For the text-containing cell, return its midpoint in (x, y) coordinate format. 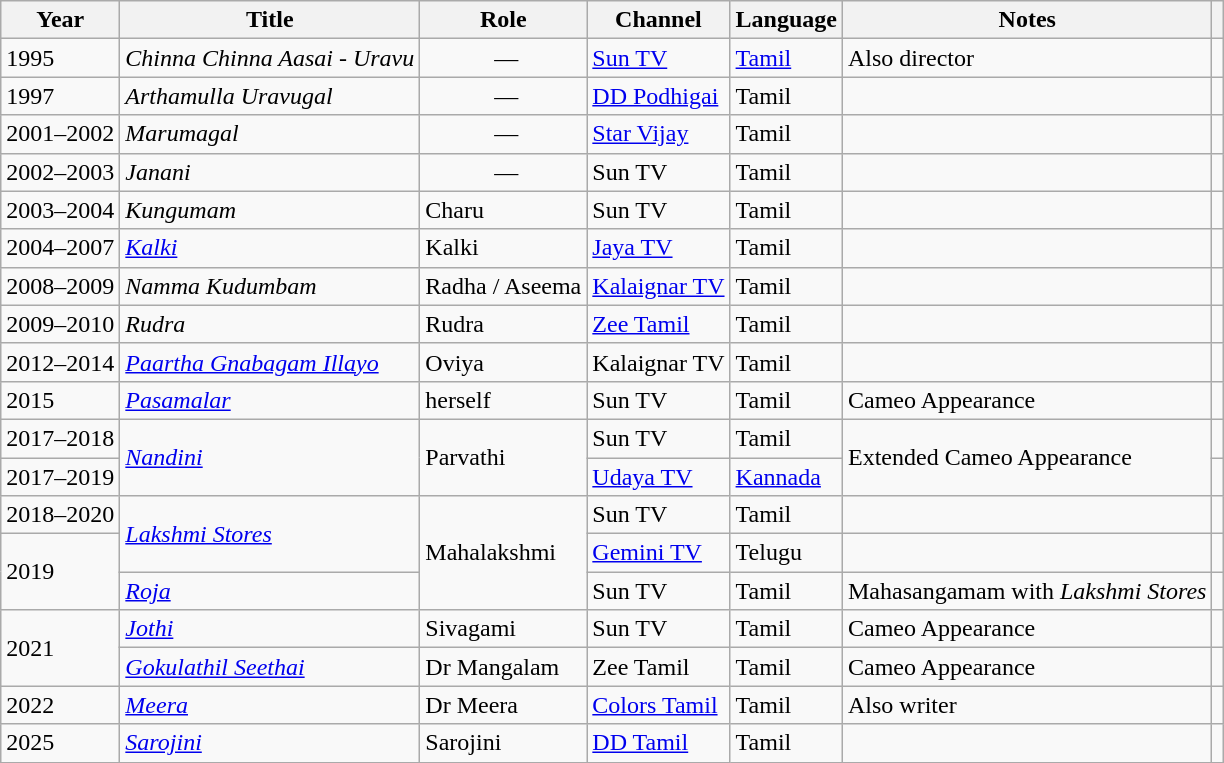
Jaya TV (658, 248)
2002–2003 (60, 172)
1995 (60, 58)
Janani (270, 172)
Title (270, 20)
2012–2014 (60, 362)
Mahasangamam with Lakshmi Stores (1026, 591)
Dr Meera (504, 705)
2008–2009 (60, 286)
2019 (60, 572)
Dr Mangalam (504, 667)
Pasamalar (270, 400)
Kannada (786, 477)
Star Vijay (658, 134)
Oviya (504, 362)
2025 (60, 743)
Mahalakshmi (504, 553)
herself (504, 400)
2015 (60, 400)
2018–2020 (60, 515)
Parvathi (504, 457)
2021 (60, 648)
Charu (504, 210)
Role (504, 20)
DD Tamil (658, 743)
Arthamulla Uravugal (270, 96)
Roja (270, 591)
Udaya TV (658, 477)
Channel (658, 20)
Also writer (1026, 705)
Namma Kudumbam (270, 286)
Radha / Aseema (504, 286)
Jothi (270, 629)
Colors Tamil (658, 705)
2017–2019 (60, 477)
Language (786, 20)
Extended Cameo Appearance (1026, 457)
2004–2007 (60, 248)
1997 (60, 96)
Year (60, 20)
Gemini TV (658, 553)
Sivagami (504, 629)
Meera (270, 705)
2003–2004 (60, 210)
2017–2018 (60, 438)
2009–2010 (60, 324)
Telugu (786, 553)
2001–2002 (60, 134)
2022 (60, 705)
Gokulathil Seethai (270, 667)
Chinna Chinna Aasai - Uravu (270, 58)
Paartha Gnabagam Illayo (270, 362)
Marumagal (270, 134)
Also director (1026, 58)
Notes (1026, 20)
Kungumam (270, 210)
DD Podhigai (658, 96)
Lakshmi Stores (270, 534)
Nandini (270, 457)
